Locate the cell with the specified text and output its (X, Y) center coordinate. 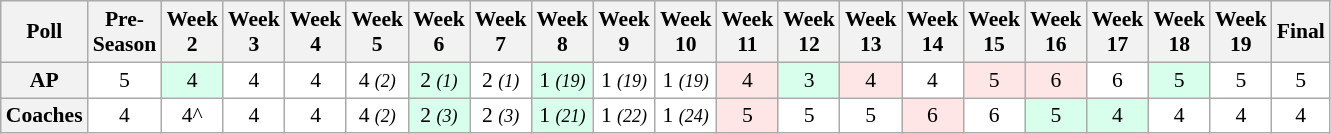
Week16 (1056, 32)
AP (44, 80)
Poll (44, 32)
Week2 (192, 32)
Week15 (994, 32)
1 (22) (624, 116)
Week5 (377, 32)
Pre-Season (125, 32)
Week8 (562, 32)
Week10 (686, 32)
1 (21) (562, 116)
Week9 (624, 32)
Week14 (933, 32)
Week13 (871, 32)
3 (809, 80)
Week12 (809, 32)
Week11 (748, 32)
Week3 (254, 32)
4^ (192, 116)
Week4 (316, 32)
Week7 (501, 32)
1 (24) (686, 116)
Week19 (1241, 32)
Week6 (439, 32)
Week18 (1179, 32)
Week17 (1118, 32)
Final (1301, 32)
Coaches (44, 116)
